Determine the (x, y) coordinate at the center of the cell enclosing the given text.  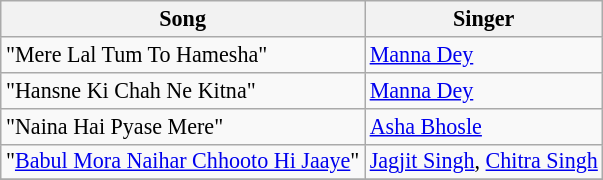
"Babul Mora Naihar Chhooto Hi Jaaye" (183, 162)
Singer (483, 18)
Asha Bhosle (483, 126)
Jagjit Singh, Chitra Singh (483, 162)
"Hansne Ki Chah Ne Kitna" (183, 90)
Song (183, 18)
"Naina Hai Pyase Mere" (183, 126)
"Mere Lal Tum To Hamesha" (183, 54)
